Find where the given text appears and provide that cell's center as (X, Y) coordinate. 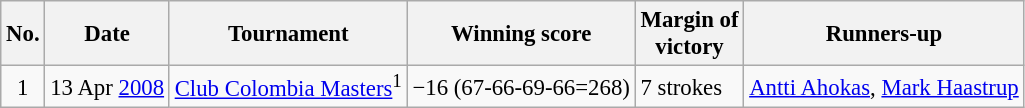
−16 (67-66-69-66=268) (521, 87)
7 strokes (690, 87)
Margin ofvictory (690, 34)
Tournament (288, 34)
Club Colombia Masters1 (288, 87)
13 Apr 2008 (107, 87)
1 (23, 87)
Date (107, 34)
Antti Ahokas, Mark Haastrup (884, 87)
No. (23, 34)
Winning score (521, 34)
Runners-up (884, 34)
